Determine the (x, y) coordinate at the center of the cell enclosing the given text.  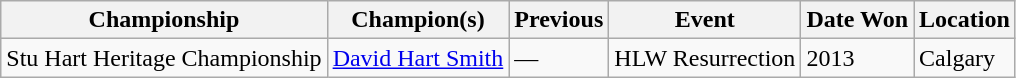
Stu Hart Heritage Championship (164, 58)
Champion(s) (418, 20)
— (559, 58)
2013 (858, 58)
Date Won (858, 20)
HLW Resurrection (705, 58)
Championship (164, 20)
David Hart Smith (418, 58)
Calgary (965, 58)
Previous (559, 20)
Event (705, 20)
Location (965, 20)
